Provide the [x, y] coordinate of the cell's center where the given text is located.  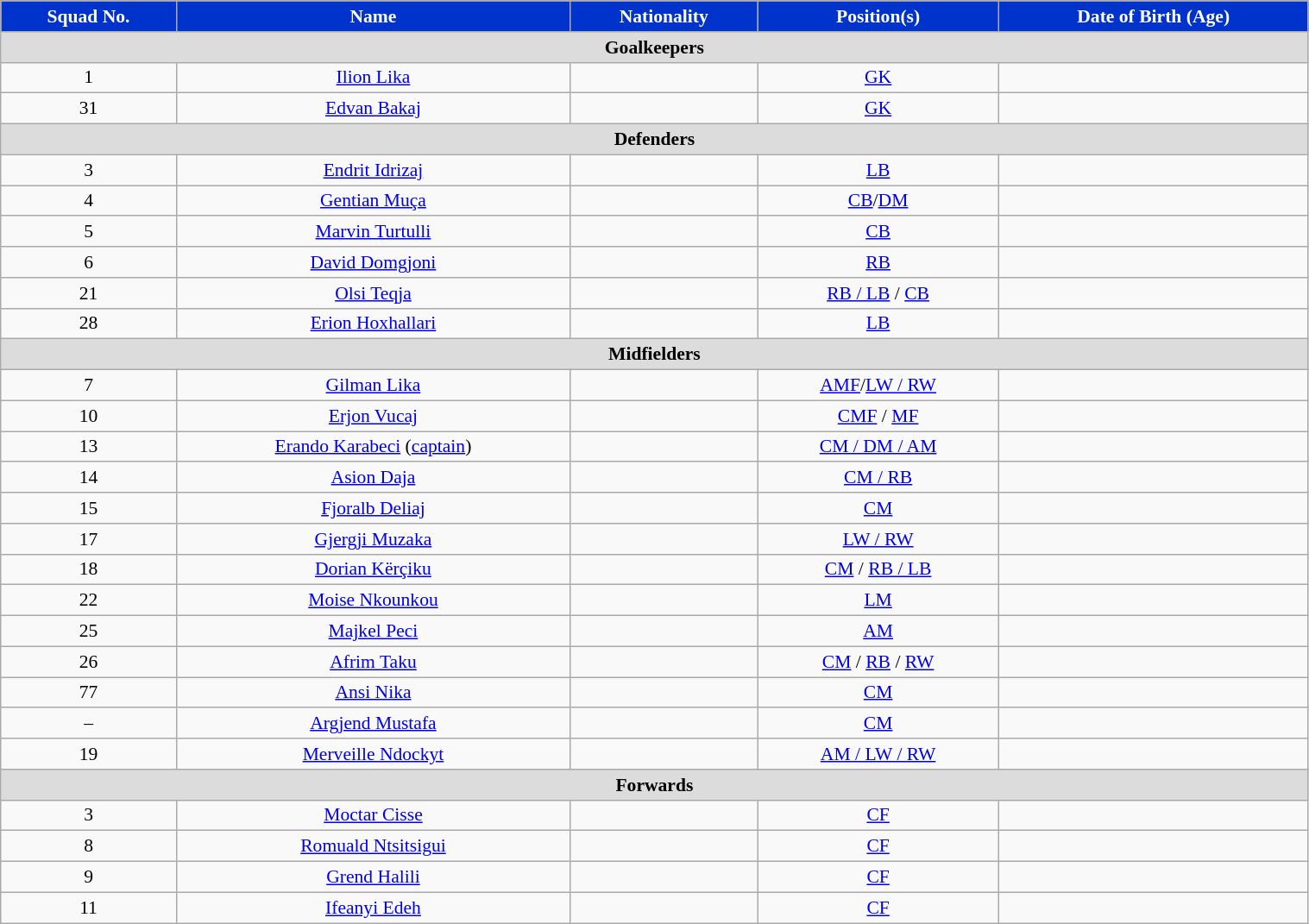
CMF / MF [878, 416]
31 [89, 109]
CB/DM [878, 201]
Asion Daja [373, 478]
Grend Halili [373, 877]
19 [89, 754]
Goalkeepers [654, 47]
26 [89, 662]
Date of Birth (Age) [1153, 16]
Majkel Peci [373, 632]
CM / RB / RW [878, 662]
28 [89, 324]
77 [89, 693]
Erjon Vucaj [373, 416]
LW / RW [878, 539]
CM / RB [878, 478]
9 [89, 877]
Squad No. [89, 16]
10 [89, 416]
17 [89, 539]
Gentian Muça [373, 201]
6 [89, 262]
AMF/LW / RW [878, 386]
5 [89, 232]
RB / LB / CB [878, 293]
18 [89, 569]
14 [89, 478]
Midfielders [654, 355]
Ifeanyi Edeh [373, 908]
Marvin Turtulli [373, 232]
Dorian Kërçiku [373, 569]
Position(s) [878, 16]
13 [89, 447]
22 [89, 600]
11 [89, 908]
21 [89, 293]
Erion Hoxhallari [373, 324]
15 [89, 508]
Endrit Idrizaj [373, 170]
Moise Nkounkou [373, 600]
Defenders [654, 140]
Edvan Bakaj [373, 109]
LM [878, 600]
David Domgjoni [373, 262]
CM / DM / AM [878, 447]
CM / RB / LB [878, 569]
Ilion Lika [373, 78]
Romuald Ntsitsigui [373, 846]
AM / LW / RW [878, 754]
25 [89, 632]
CB [878, 232]
Forwards [654, 785]
1 [89, 78]
– [89, 724]
Fjoralb Deliaj [373, 508]
Name [373, 16]
RB [878, 262]
Erando Karabeci (captain) [373, 447]
8 [89, 846]
Merveille Ndockyt [373, 754]
Afrim Taku [373, 662]
7 [89, 386]
Argjend Mustafa [373, 724]
Ansi Nika [373, 693]
Moctar Cisse [373, 815]
Olsi Teqja [373, 293]
Gilman Lika [373, 386]
Nationality [664, 16]
AM [878, 632]
Gjergji Muzaka [373, 539]
4 [89, 201]
